Provide the [x, y] coordinate of the cell's center where the given text is located.  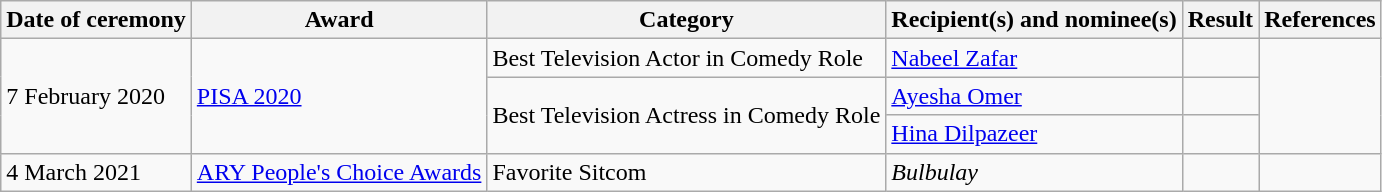
4 March 2021 [96, 172]
Hina Dilpazeer [1034, 134]
Result [1220, 20]
Nabeel Zafar [1034, 58]
Favorite Sitcom [686, 172]
7 February 2020 [96, 96]
Category [686, 20]
Ayesha Omer [1034, 96]
References [1320, 20]
PISA 2020 [339, 96]
ARY People's Choice Awards [339, 172]
Award [339, 20]
Bulbulay [1034, 172]
Date of ceremony [96, 20]
Best Television Actress in Comedy Role [686, 115]
Recipient(s) and nominee(s) [1034, 20]
Best Television Actor in Comedy Role [686, 58]
